Capture the cell that displays the provided text and extract its [X, Y] central coordinate. 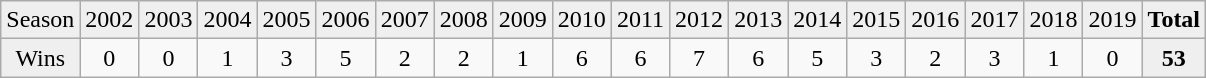
7 [700, 58]
2017 [994, 20]
2003 [168, 20]
2008 [464, 20]
2016 [936, 20]
2007 [404, 20]
2004 [228, 20]
2005 [286, 20]
2010 [582, 20]
2018 [1054, 20]
2009 [522, 20]
2014 [818, 20]
53 [1174, 58]
Season [40, 20]
2002 [110, 20]
Wins [40, 58]
2019 [1112, 20]
Total [1174, 20]
2006 [346, 20]
2011 [640, 20]
2015 [876, 20]
2012 [700, 20]
2013 [758, 20]
